Return [x, y] of the center of cell containing provided text 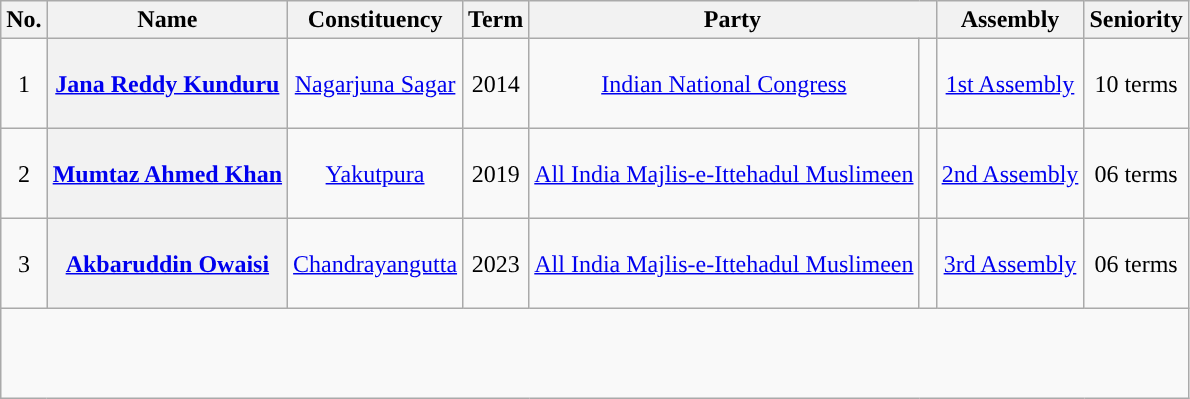
10 terms [1136, 84]
Yakutpura [376, 174]
2014 [496, 84]
Mumtaz Ahmed Khan [167, 174]
Nagarjuna Sagar [376, 84]
2 [24, 174]
2023 [496, 264]
2nd Assembly [1010, 174]
2019 [496, 174]
1st Assembly [1010, 84]
Jana Reddy Kunduru [167, 84]
Chandrayangutta [376, 264]
No. [24, 20]
3 [24, 264]
Indian National Congress [724, 84]
Name [167, 20]
Assembly [1010, 20]
Constituency [376, 20]
Akbaruddin Owaisi [167, 264]
Seniority [1136, 20]
Term [496, 20]
1 [24, 84]
3rd Assembly [1010, 264]
Party [732, 20]
